Provide the (x, y) coordinate of the cell's center where the given text is located.  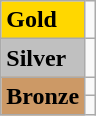
Gold (43, 20)
Silver (43, 58)
Bronze (43, 96)
